Provide the (X, Y) coordinate of the cell's center where the given text is located.  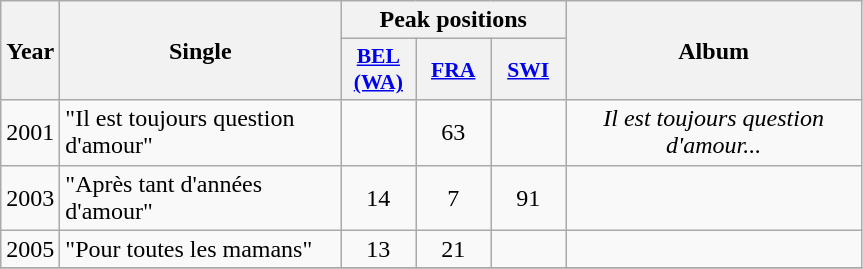
7 (454, 198)
2001 (30, 132)
14 (378, 198)
Year (30, 50)
SWI (528, 70)
Album (714, 50)
Peak positions (454, 20)
FRA (454, 70)
"Après tant d'années d'amour" (200, 198)
91 (528, 198)
63 (454, 132)
Single (200, 50)
21 (454, 249)
"Il est toujours question d'amour" (200, 132)
Il est toujours question d'amour... (714, 132)
BEL(WA) (378, 70)
"Pour toutes les mamans" (200, 249)
13 (378, 249)
2005 (30, 249)
2003 (30, 198)
